Detect which cell encompasses the target text, then output its [X, Y] center coordinate. 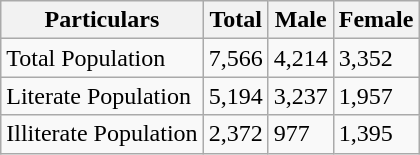
3,237 [300, 96]
2,372 [236, 134]
Total Population [102, 58]
5,194 [236, 96]
Total [236, 20]
1,957 [376, 96]
Illiterate Population [102, 134]
7,566 [236, 58]
Male [300, 20]
977 [300, 134]
4,214 [300, 58]
3,352 [376, 58]
1,395 [376, 134]
Literate Population [102, 96]
Female [376, 20]
Particulars [102, 20]
